Locate the cell with the specified text and output its [X, Y] center coordinate. 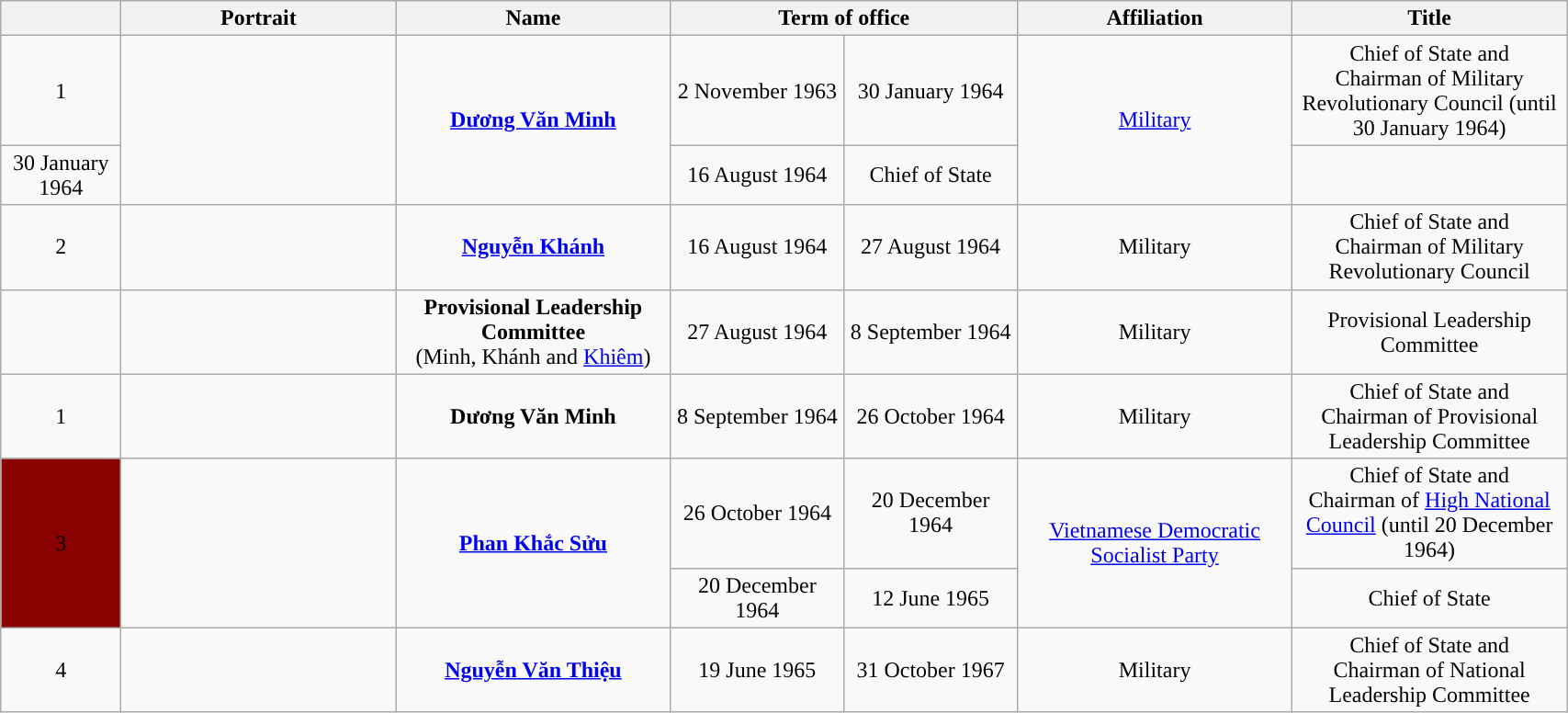
12 June 1965 [931, 597]
2 [61, 247]
Chief of State and Chairman of Provisional Leadership Committee [1429, 416]
Chief of State and Chairman of High National Council (until 20 December 1964) [1429, 513]
Title [1429, 18]
Name [533, 18]
31 October 1967 [931, 670]
3 [61, 543]
Affiliation [1156, 18]
Chief of State and Chairman of National Leadership Committee [1429, 670]
Nguyễn Khánh [533, 247]
19 June 1965 [757, 670]
Provisional Leadership Committee (Minh, Khánh and Khiêm) [533, 332]
Chief of State and Chairman of Military Revolutionary Council [1429, 247]
Portrait [259, 18]
Vietnamese Democratic Socialist Party [1156, 543]
Provisional Leadership Committee [1429, 332]
4 [61, 670]
Term of office [844, 18]
Nguyễn Văn Thiệu [533, 670]
2 November 1963 [757, 90]
Chief of State and Chairman of Military Revolutionary Council (until 30 January 1964) [1429, 90]
Phan Khắc Sửu [533, 543]
